Search for the cell housing the specified text and yield its (x, y) center coordinate. 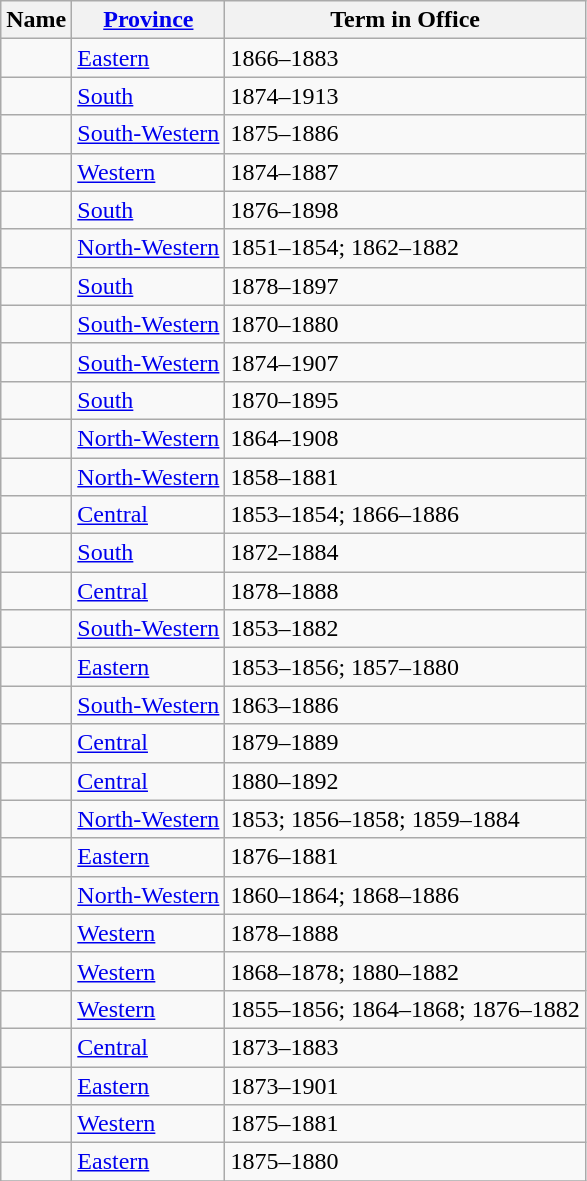
1870–1880 (405, 324)
1875–1886 (405, 134)
1870–1895 (405, 400)
1878–1897 (405, 286)
1853; 1856–1858; 1859–1884 (405, 819)
1879–1889 (405, 743)
1860–1864; 1868–1886 (405, 895)
1853–1882 (405, 629)
1876–1881 (405, 857)
1880–1892 (405, 781)
Term in Office (405, 20)
1864–1908 (405, 438)
1874–1887 (405, 172)
Name (36, 20)
1858–1881 (405, 477)
1875–1881 (405, 1124)
1873–1883 (405, 1047)
1855–1856; 1864–1868; 1876–1882 (405, 1009)
1853–1854; 1866–1886 (405, 515)
1874–1907 (405, 362)
1874–1913 (405, 96)
1868–1878; 1880–1882 (405, 971)
1853–1856; 1857–1880 (405, 667)
1863–1886 (405, 705)
Province (148, 20)
1873–1901 (405, 1085)
1866–1883 (405, 58)
1876–1898 (405, 210)
1872–1884 (405, 553)
1851–1854; 1862–1882 (405, 248)
1875–1880 (405, 1162)
